Find where the given text appears and provide that cell's center as [x, y] coordinate. 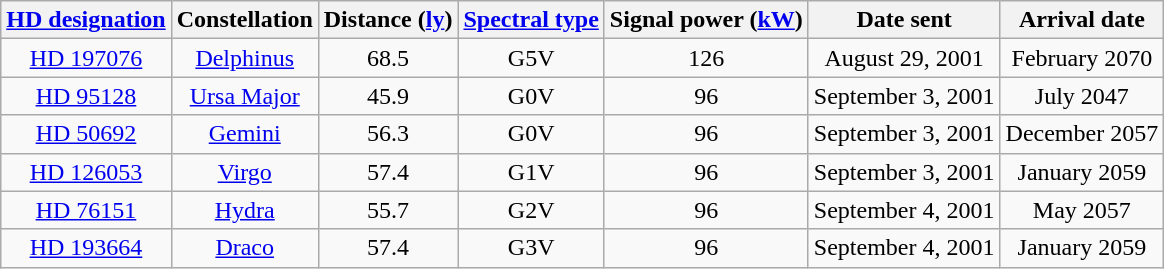
HD 126053 [86, 172]
G3V [531, 248]
45.9 [388, 96]
Ursa Major [244, 96]
Spectral type [531, 20]
HD 76151 [86, 210]
HD 50692 [86, 134]
56.3 [388, 134]
July 2047 [1082, 96]
G1V [531, 172]
Gemini [244, 134]
Distance (ly) [388, 20]
Date sent [904, 20]
HD 197076 [86, 58]
126 [706, 58]
February 2070 [1082, 58]
December 2057 [1082, 134]
August 29, 2001 [904, 58]
G5V [531, 58]
HD designation [86, 20]
Arrival date [1082, 20]
HD 95128 [86, 96]
HD 193664 [86, 248]
Draco [244, 248]
Delphinus [244, 58]
Virgo [244, 172]
Hydra [244, 210]
G2V [531, 210]
55.7 [388, 210]
May 2057 [1082, 210]
68.5 [388, 58]
Signal power (kW) [706, 20]
Constellation [244, 20]
